Detect which cell encompasses the target text, then output its [x, y] center coordinate. 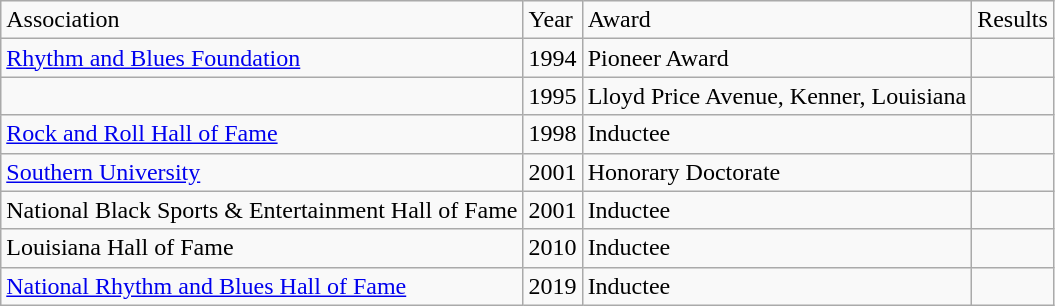
Southern University [262, 172]
1994 [552, 58]
National Rhythm and Blues Hall of Fame [262, 286]
Honorary Doctorate [777, 172]
Rock and Roll Hall of Fame [262, 134]
Association [262, 20]
1995 [552, 96]
Rhythm and Blues Foundation [262, 58]
2019 [552, 286]
Louisiana Hall of Fame [262, 248]
Award [777, 20]
Results [1013, 20]
1998 [552, 134]
2010 [552, 248]
Pioneer Award [777, 58]
National Black Sports & Entertainment Hall of Fame [262, 210]
Year [552, 20]
Lloyd Price Avenue, Kenner, Louisiana [777, 96]
